Output the [x, y] coordinate of the center of the cell containing the given text.  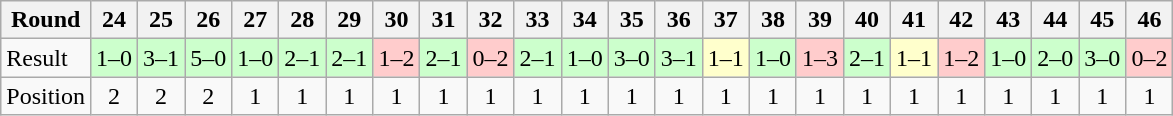
Round [46, 20]
34 [584, 20]
1–3 [820, 58]
36 [678, 20]
28 [302, 20]
42 [962, 20]
30 [396, 20]
46 [1150, 20]
25 [162, 20]
38 [772, 20]
26 [208, 20]
Position [46, 96]
31 [444, 20]
29 [350, 20]
43 [1008, 20]
5–0 [208, 58]
33 [538, 20]
44 [1056, 20]
35 [632, 20]
41 [914, 20]
45 [1102, 20]
32 [490, 20]
37 [726, 20]
39 [820, 20]
24 [114, 20]
Result [46, 58]
27 [256, 20]
40 [868, 20]
2–0 [1056, 58]
